Output the [X, Y] coordinate of the center of the cell containing the given text.  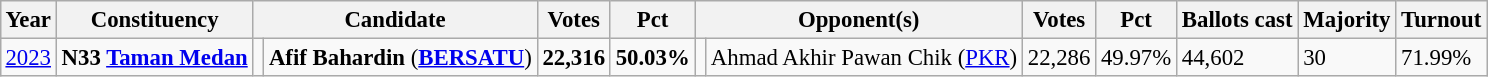
Afif Bahardin (BERSATU) [400, 57]
50.03% [652, 57]
2023 [28, 57]
Majority [1347, 20]
Turnout [1442, 20]
44,602 [1238, 57]
N33 Taman Medan [154, 57]
Ballots cast [1238, 20]
49.97% [1136, 57]
Ahmad Akhir Pawan Chik (PKR) [864, 57]
Candidate [395, 20]
Opponent(s) [858, 20]
30 [1347, 57]
22,316 [574, 57]
71.99% [1442, 57]
Constituency [154, 20]
22,286 [1058, 57]
Year [28, 20]
